Return the [x, y] coordinate for the center point of the cell that contains the specified text.  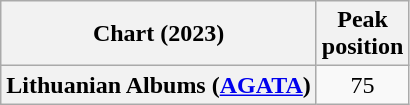
Lithuanian Albums (AGATA) [159, 85]
75 [362, 85]
Peakposition [362, 34]
Chart (2023) [159, 34]
